Search for the cell housing the specified text and yield its [x, y] center coordinate. 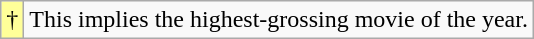
† [12, 20]
This implies the highest-grossing movie of the year. [279, 20]
